Find where the given text appears and provide that cell's center as [x, y] coordinate. 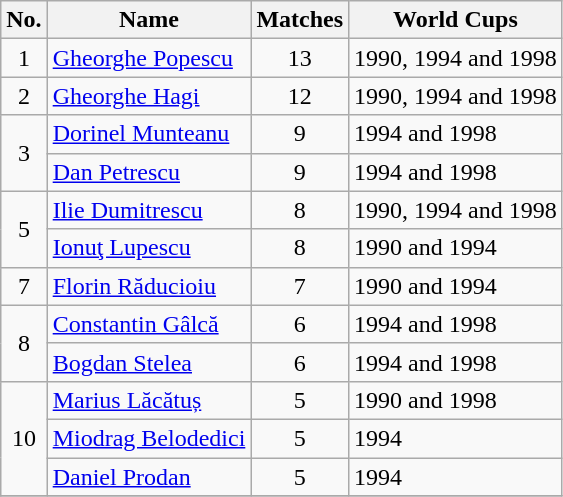
3 [24, 153]
Gheorghe Hagi [149, 96]
Matches [300, 20]
1 [24, 58]
13 [300, 58]
2 [24, 96]
Name [149, 20]
Miodrag Belodedici [149, 438]
Constantin Gâlcă [149, 324]
World Cups [456, 20]
No. [24, 20]
Ionuţ Lupescu [149, 248]
12 [300, 96]
Ilie Dumitrescu [149, 210]
1990 and 1998 [456, 400]
Gheorghe Popescu [149, 58]
Bogdan Stelea [149, 362]
Daniel Prodan [149, 477]
Florin Răducioiu [149, 286]
10 [24, 438]
Dorinel Munteanu [149, 134]
Marius Lăcătuș [149, 400]
Dan Petrescu [149, 172]
